Find where the given text appears and provide that cell's center as [X, Y] coordinate. 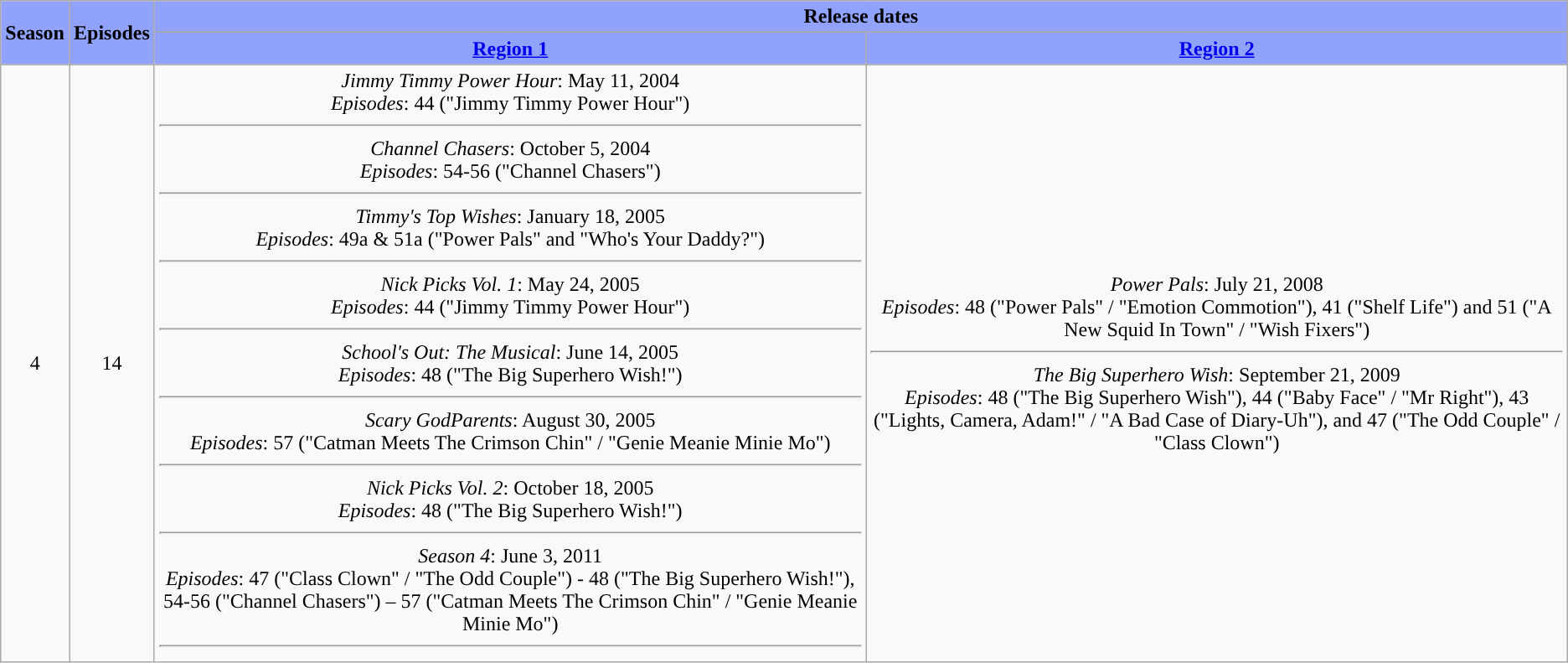
14 [111, 364]
Release dates [861, 17]
Region 2 [1216, 49]
4 [35, 364]
Region 1 [510, 49]
Season [35, 33]
Episodes [111, 33]
